Scan for the cell matching the given text and deliver its (x, y) coordinate at center. 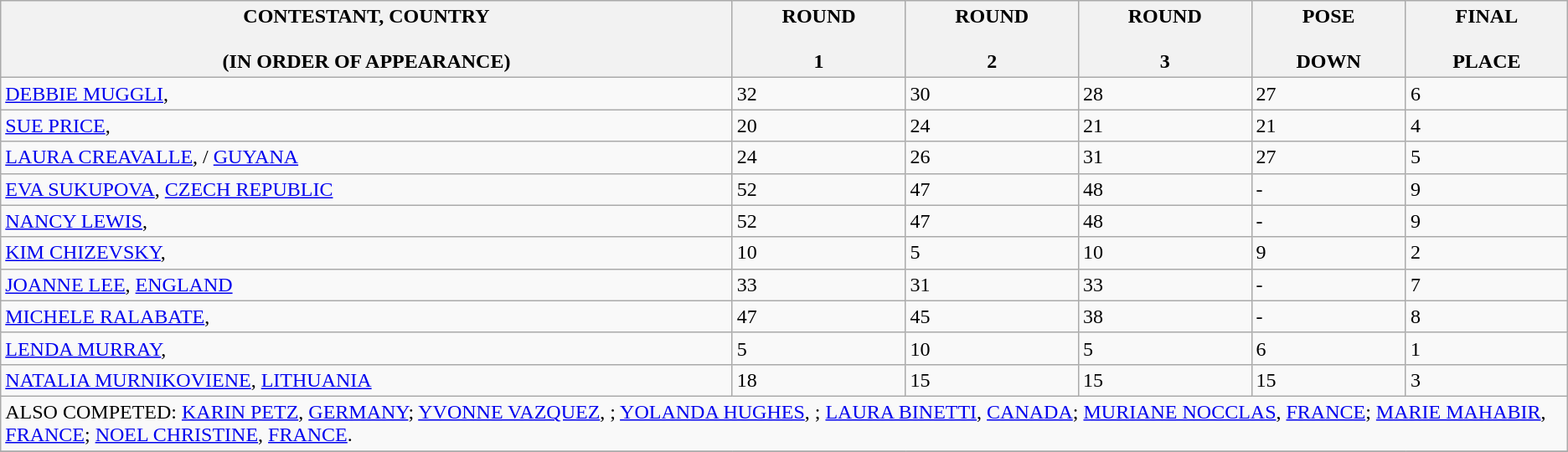
20 (819, 126)
4 (1486, 126)
ROUND3 (1164, 39)
45 (992, 316)
2 (1486, 253)
30 (992, 94)
LENDA MURRAY, (367, 348)
32 (819, 94)
NANCY LEWIS, (367, 221)
FINALPLACE (1486, 39)
CONTESTANT, COUNTRY(IN ORDER OF APPEARANCE) (367, 39)
8 (1486, 316)
7 (1486, 285)
MICHELE RALABATE, (367, 316)
ROUND1 (819, 39)
DEBBIE MUGGLI, (367, 94)
KIM CHIZEVSKY, (367, 253)
POSEDOWN (1328, 39)
LAURA CREAVALLE, / GUYANA (367, 157)
1 (1486, 348)
NATALIA MURNIKOVIENE, LITHUANIA (367, 380)
SUE PRICE, (367, 126)
3 (1486, 380)
ROUND2 (992, 39)
JOANNE LEE, ENGLAND (367, 285)
26 (992, 157)
38 (1164, 316)
28 (1164, 94)
EVA SUKUPOVA, CZECH REPUBLIC (367, 189)
18 (819, 380)
